Pinpoint the cell where the given text exists, returning its [x, y] midpoint coordinate. 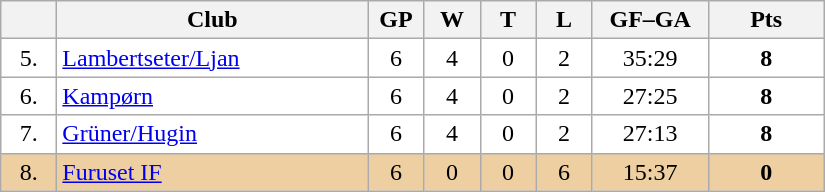
Pts [766, 20]
Lambertseter/Ljan [212, 58]
27:13 [650, 134]
27:25 [650, 96]
Club [212, 20]
L [564, 20]
T [508, 20]
Kampørn [212, 96]
Grüner/Hugin [212, 134]
GP [396, 20]
8. [29, 172]
15:37 [650, 172]
7. [29, 134]
W [452, 20]
6. [29, 96]
GF–GA [650, 20]
Furuset IF [212, 172]
5. [29, 58]
35:29 [650, 58]
